Find where the given text appears and provide that cell's center as [X, Y] coordinate. 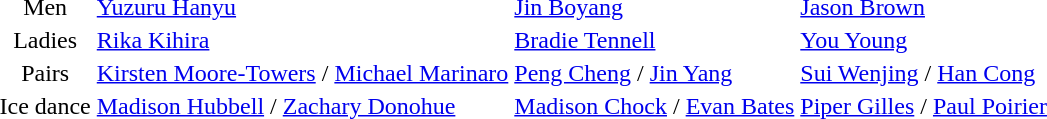
Bradie Tennell [654, 40]
Peng Cheng / Jin Yang [654, 73]
Rika Kihira [302, 40]
Kirsten Moore-Towers / Michael Marinaro [302, 73]
